Return the [x, y] coordinate for the center point of the cell that contains the specified text.  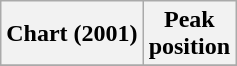
Peak position [189, 34]
Chart (2001) [72, 34]
